Extract the (X, Y) coordinate from the center of the cell holding the provided text.  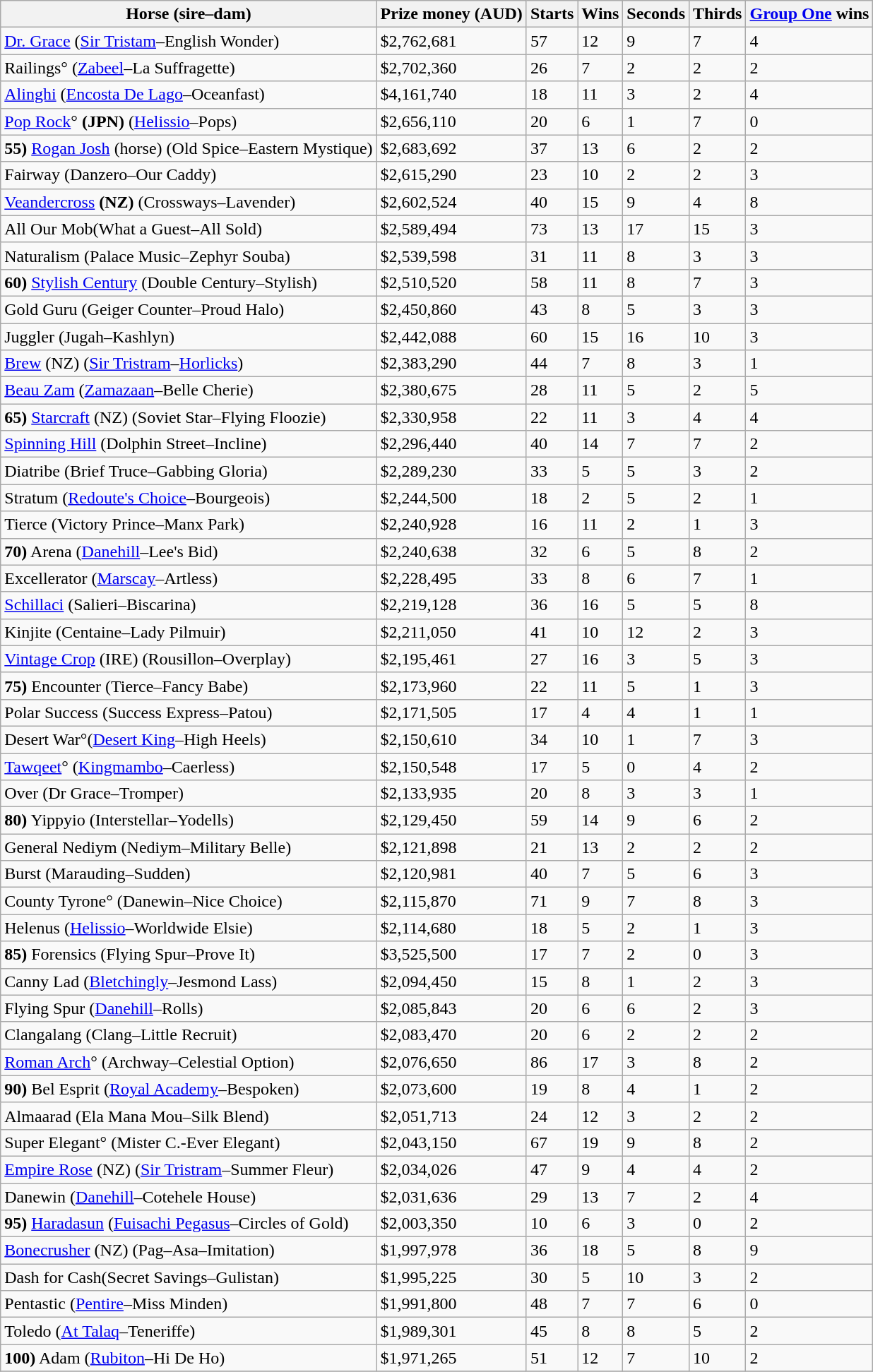
$2,003,350 (451, 1224)
$2,129,450 (451, 821)
$1,997,978 (451, 1251)
Empire Rose (NZ) (Sir Tristram–Summer Fleur) (189, 1169)
Dr. Grace (Sir Tristam–English Wonder) (189, 41)
General Nediym (Nediym–Military Belle) (189, 847)
Railings° (Zabeel–La Suffragette) (189, 68)
44 (552, 364)
$2,085,843 (451, 1008)
$2,380,675 (451, 390)
$2,094,450 (451, 982)
$2,133,935 (451, 794)
Horse (sire–dam) (189, 14)
$2,150,548 (451, 766)
67 (552, 1143)
Juggler (Jugah–Kashlyn) (189, 337)
Helenus (Helissio–Worldwide Elsie) (189, 928)
Beau Zam (Zamazaan–Belle Cherie) (189, 390)
$2,683,692 (451, 148)
$2,450,860 (451, 309)
28 (552, 390)
Toledo (At Talaq–Teneriffe) (189, 1331)
$2,219,128 (451, 605)
Gold Guru (Geiger Counter–Proud Halo) (189, 309)
100) Adam (Rubiton–Hi De Ho) (189, 1358)
$3,525,500 (451, 955)
$2,076,650 (451, 1062)
26 (552, 68)
Almaarad (Ela Mana Mou–Silk Blend) (189, 1116)
Kinjite (Centaine–Lady Pilmuir) (189, 632)
Prize money (AUD) (451, 14)
86 (552, 1062)
Pop Rock° (JPN) (Helissio–Pops) (189, 121)
$4,161,740 (451, 95)
$2,195,461 (451, 659)
Wins (600, 14)
$2,031,636 (451, 1197)
47 (552, 1169)
Super Elegant° (Mister C.-Ever Elegant) (189, 1143)
$2,120,981 (451, 874)
$2,173,960 (451, 686)
Diatribe (Brief Truce–Gabbing Gloria) (189, 471)
$2,244,500 (451, 498)
County Tyrone° (Danewin–Nice Choice) (189, 901)
$2,034,026 (451, 1169)
$2,289,230 (451, 471)
Roman Arch° (Archway–Celestial Option) (189, 1062)
$2,115,870 (451, 901)
$1,991,800 (451, 1304)
31 (552, 256)
$2,296,440 (451, 444)
65) Starcraft (NZ) (Soviet Star–Flying Floozie) (189, 417)
$1,989,301 (451, 1331)
90) Bel Esprit (Royal Academy–Bespoken) (189, 1089)
Tierce (Victory Prince–Manx Park) (189, 525)
$2,762,681 (451, 41)
Tawqeet° (Kingmambo–Caerless) (189, 766)
Dash for Cash(Secret Savings–Gulistan) (189, 1277)
60 (552, 337)
75) Encounter (Tierce–Fancy Babe) (189, 686)
$2,228,495 (451, 578)
$2,589,494 (451, 229)
Group One wins (809, 14)
71 (552, 901)
70) Arena (Danehill–Lee's Bid) (189, 551)
Bonecrusher (NZ) (Pag–Asa–Imitation) (189, 1251)
$2,051,713 (451, 1116)
$1,995,225 (451, 1277)
$2,240,928 (451, 525)
Veandercross (NZ) (Crossways–Lavender) (189, 202)
23 (552, 175)
32 (552, 551)
21 (552, 847)
43 (552, 309)
$2,383,290 (451, 364)
59 (552, 821)
30 (552, 1277)
$2,240,638 (451, 551)
Brew (NZ) (Sir Tristram–Horlicks) (189, 364)
Clangalang (Clang–Little Recruit) (189, 1035)
Thirds (718, 14)
55) Rogan Josh (horse) (Old Spice–Eastern Mystique) (189, 148)
Stratum (Redoute's Choice–Bourgeois) (189, 498)
34 (552, 739)
Danewin (Danehill–Cotehele House) (189, 1197)
$2,083,470 (451, 1035)
73 (552, 229)
37 (552, 148)
Vintage Crop (IRE) (Rousillon–Overplay) (189, 659)
60) Stylish Century (Double Century–Stylish) (189, 282)
$2,510,520 (451, 282)
All Our Mob(What a Guest–All Sold) (189, 229)
$2,150,610 (451, 739)
$2,656,110 (451, 121)
85) Forensics (Flying Spur–Prove It) (189, 955)
Pentastic (Pentire–Miss Minden) (189, 1304)
$2,073,600 (451, 1089)
$1,971,265 (451, 1358)
$2,043,150 (451, 1143)
$2,114,680 (451, 928)
$2,602,524 (451, 202)
Spinning Hill (Dolphin Street–Incline) (189, 444)
$2,330,958 (451, 417)
80) Yippyio (Interstellar–Yodells) (189, 821)
48 (552, 1304)
29 (552, 1197)
$2,442,088 (451, 337)
95) Haradasun (Fuisachi Pegasus–Circles of Gold) (189, 1224)
Polar Success (Success Express–Patou) (189, 712)
Burst (Marauding–Sudden) (189, 874)
Schillaci (Salieri–Biscarina) (189, 605)
Fairway (Danzero–Our Caddy) (189, 175)
Alinghi (Encosta De Lago–Oceanfast) (189, 95)
51 (552, 1358)
$2,702,360 (451, 68)
Excellerator (Marscay–Artless) (189, 578)
Naturalism (Palace Music–Zephyr Souba) (189, 256)
$2,539,598 (451, 256)
Over (Dr Grace–Tromper) (189, 794)
45 (552, 1331)
Canny Lad (Bletchingly–Jesmond Lass) (189, 982)
41 (552, 632)
$2,211,050 (451, 632)
57 (552, 41)
Seconds (656, 14)
Desert War°(Desert King–High Heels) (189, 739)
Flying Spur (Danehill–Rolls) (189, 1008)
58 (552, 282)
27 (552, 659)
24 (552, 1116)
Starts (552, 14)
$2,615,290 (451, 175)
$2,171,505 (451, 712)
$2,121,898 (451, 847)
